For the text-containing cell, return its midpoint in [X, Y] coordinate format. 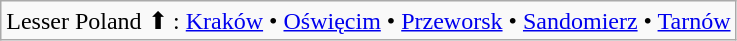
Lesser Poland ⬆ : Kraków • Oświęcim • Przeworsk • Sandomierz • Tarnów [368, 21]
